For the text-containing cell, return its midpoint in (X, Y) coordinate format. 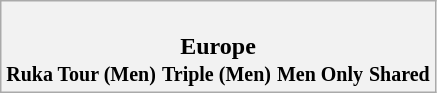
Europe Ruka Tour (Men) Triple (Men) Men Only Shared (218, 47)
